Provide the (X, Y) coordinate of the cell's center where the given text is located.  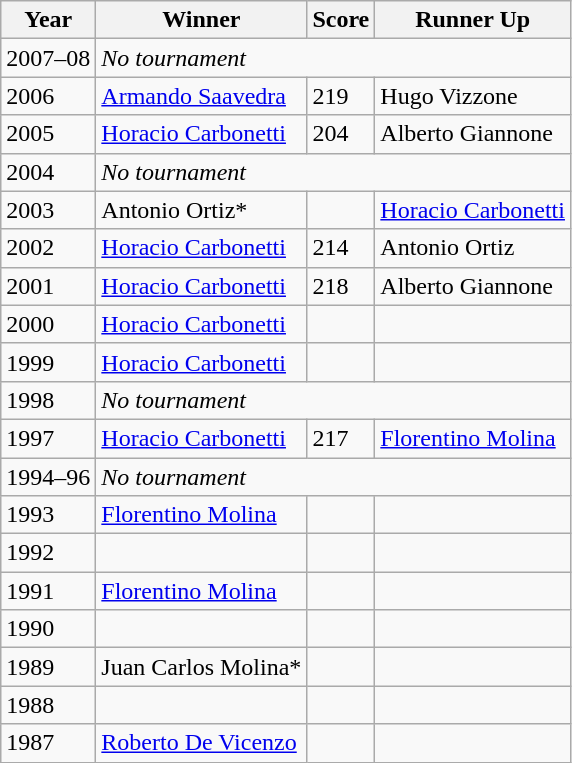
1993 (48, 515)
1999 (48, 362)
1994–96 (48, 477)
2003 (48, 210)
2000 (48, 324)
2006 (48, 96)
Antonio Ortiz* (202, 210)
2005 (48, 134)
Armando Saavedra (202, 96)
204 (341, 134)
1997 (48, 438)
1987 (48, 743)
Score (341, 20)
1998 (48, 400)
1988 (48, 705)
1991 (48, 591)
Runner Up (473, 20)
Hugo Vizzone (473, 96)
217 (341, 438)
2001 (48, 286)
2002 (48, 248)
2004 (48, 172)
1990 (48, 629)
Year (48, 20)
214 (341, 248)
Juan Carlos Molina* (202, 667)
2007–08 (48, 58)
1992 (48, 553)
Winner (202, 20)
218 (341, 286)
219 (341, 96)
1989 (48, 667)
Antonio Ortiz (473, 248)
Roberto De Vicenzo (202, 743)
